Detect which cell encompasses the target text, then output its [x, y] center coordinate. 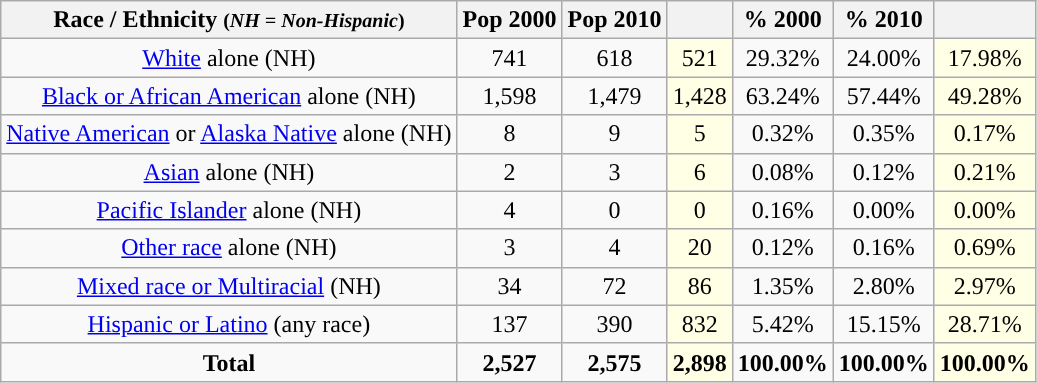
1,598 [510, 96]
Race / Ethnicity (NH = Non-Hispanic) [229, 20]
2.97% [984, 286]
57.44% [884, 96]
2,898 [700, 362]
2,527 [510, 362]
Pop 2000 [510, 20]
34 [510, 286]
0.21% [984, 172]
Asian alone (NH) [229, 172]
White alone (NH) [229, 58]
137 [510, 324]
Total [229, 362]
741 [510, 58]
Black or African American alone (NH) [229, 96]
Pacific Islander alone (NH) [229, 210]
% 2010 [884, 20]
618 [614, 58]
Hispanic or Latino (any race) [229, 324]
29.32% [782, 58]
2,575 [614, 362]
5.42% [782, 324]
521 [700, 58]
% 2000 [782, 20]
24.00% [884, 58]
6 [700, 172]
86 [700, 286]
832 [700, 324]
20 [700, 248]
Mixed race or Multiracial (NH) [229, 286]
5 [700, 134]
2.80% [884, 286]
63.24% [782, 96]
0.17% [984, 134]
0.32% [782, 134]
0.69% [984, 248]
8 [510, 134]
1.35% [782, 286]
2 [510, 172]
1,479 [614, 96]
Pop 2010 [614, 20]
390 [614, 324]
Other race alone (NH) [229, 248]
1,428 [700, 96]
0.35% [884, 134]
28.71% [984, 324]
17.98% [984, 58]
49.28% [984, 96]
15.15% [884, 324]
0.08% [782, 172]
Native American or Alaska Native alone (NH) [229, 134]
9 [614, 134]
72 [614, 286]
